Return the [X, Y] coordinate for the center point of the cell that contains the specified text.  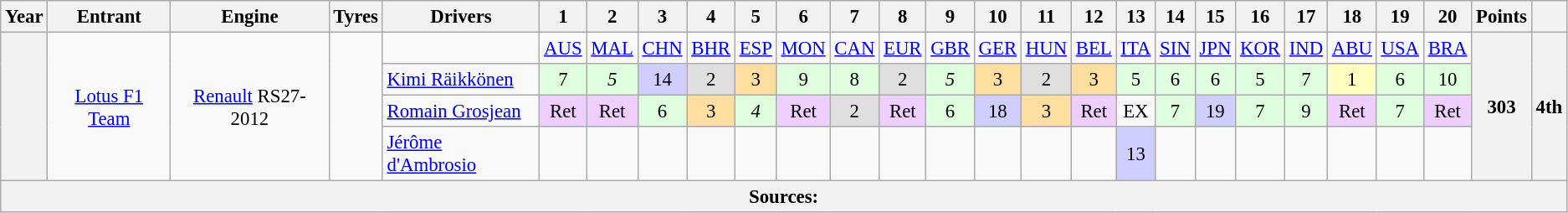
Entrant [109, 17]
Sources: [784, 197]
Kimi Räikkönen [461, 80]
Tyres [356, 17]
EX [1136, 112]
JPN [1215, 49]
USA [1400, 49]
GER [997, 49]
CAN [855, 49]
17 [1305, 17]
Romain Grosjean [461, 112]
ABU [1352, 49]
EUR [903, 49]
BRA [1448, 49]
4th [1549, 107]
CHN [663, 49]
20 [1448, 17]
AUS [563, 49]
HUN [1046, 49]
IND [1305, 49]
12 [1094, 17]
KOR [1260, 49]
Drivers [461, 17]
Lotus F1 Team [109, 107]
SIN [1175, 49]
MAL [612, 49]
MON [803, 49]
Engine [249, 17]
BEL [1094, 49]
11 [1046, 17]
16 [1260, 17]
GBR [951, 49]
303 [1501, 107]
Year [24, 17]
BHR [711, 49]
ITA [1136, 49]
Points [1501, 17]
ESP [756, 49]
Renault RS27-2012 [249, 107]
Jérôme d'Ambrosio [461, 154]
15 [1215, 17]
